Find where the given text appears and provide that cell's center as [X, Y] coordinate. 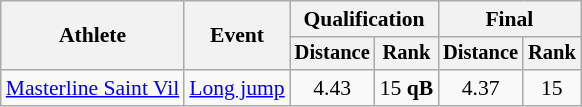
15 qB [407, 88]
Masterline Saint Vil [93, 88]
Qualification [364, 19]
4.43 [332, 88]
15 [552, 88]
Event [236, 36]
Final [509, 19]
Long jump [236, 88]
4.37 [480, 88]
Athlete [93, 36]
